Locate the cell with the specified text and output its [x, y] center coordinate. 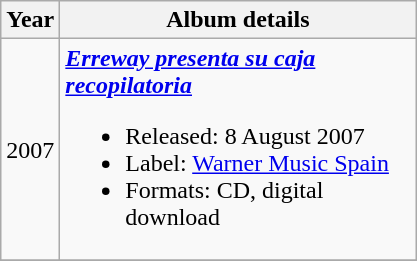
Album details [238, 20]
Year [30, 20]
2007 [30, 150]
Erreway presenta su caja recopilatoriaReleased: 8 August 2007Label: Warner Music SpainFormats: CD, digital download [238, 150]
